For the text-containing cell, return its midpoint in (x, y) coordinate format. 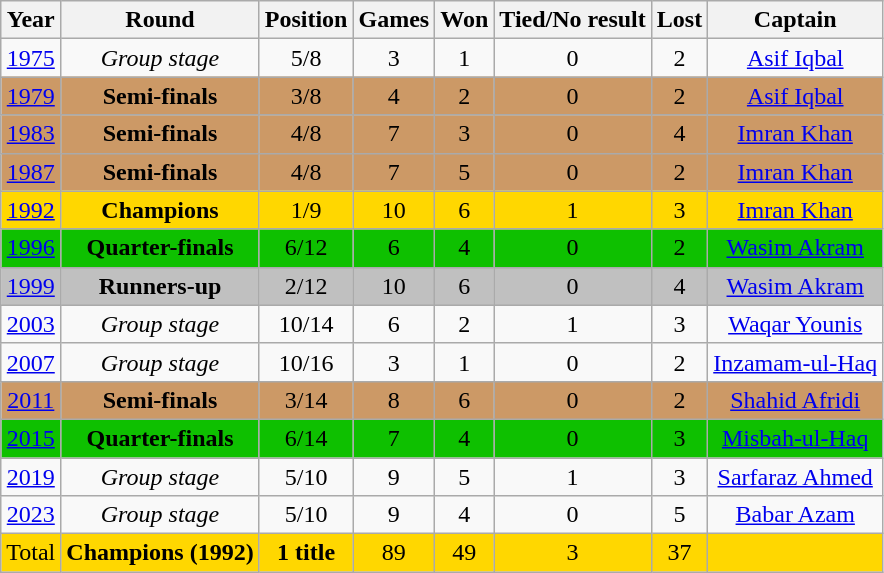
89 (394, 553)
6/14 (306, 438)
2011 (31, 400)
49 (464, 553)
1987 (31, 172)
Won (464, 20)
Lost (679, 20)
2007 (31, 362)
1/9 (306, 210)
8 (394, 400)
5/8 (306, 58)
Misbah-ul-Haq (796, 438)
1979 (31, 96)
Shahid Afridi (796, 400)
Babar Azam (796, 515)
Champions (1992) (160, 553)
1975 (31, 58)
Total (31, 553)
Champions (160, 210)
2003 (31, 324)
Inzamam-ul-Haq (796, 362)
2023 (31, 515)
1999 (31, 286)
1 title (306, 553)
Captain (796, 20)
Year (31, 20)
37 (679, 553)
2/12 (306, 286)
Sarfaraz Ahmed (796, 477)
3/8 (306, 96)
10/16 (306, 362)
1992 (31, 210)
Waqar Younis (796, 324)
2015 (31, 438)
Round (160, 20)
Games (394, 20)
3/14 (306, 400)
1996 (31, 248)
Runners-up (160, 286)
Position (306, 20)
2019 (31, 477)
10/14 (306, 324)
6/12 (306, 248)
Tied/No result (573, 20)
1983 (31, 134)
